For the text-containing cell, return its midpoint in (X, Y) coordinate format. 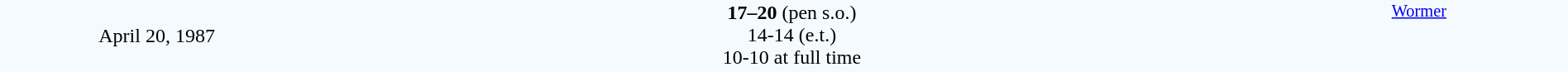
April 20, 1987 (157, 36)
Wormer (1419, 36)
17–20 (pen s.o.)14-14 (e.t.)10-10 at full time (791, 35)
